From the cell containing the given text, extract its center point as (X, Y) coordinate. 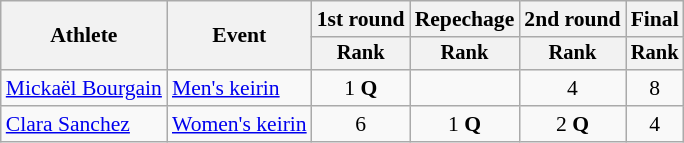
Event (240, 36)
Final (655, 19)
Repechage (465, 19)
6 (361, 124)
Athlete (84, 36)
Women's keirin (240, 124)
2 Q (572, 124)
2nd round (572, 19)
Mickaël Bourgain (84, 88)
Clara Sanchez (84, 124)
1st round (361, 19)
8 (655, 88)
Men's keirin (240, 88)
